Provide the (x, y) coordinate of the cell's center where the given text is located.  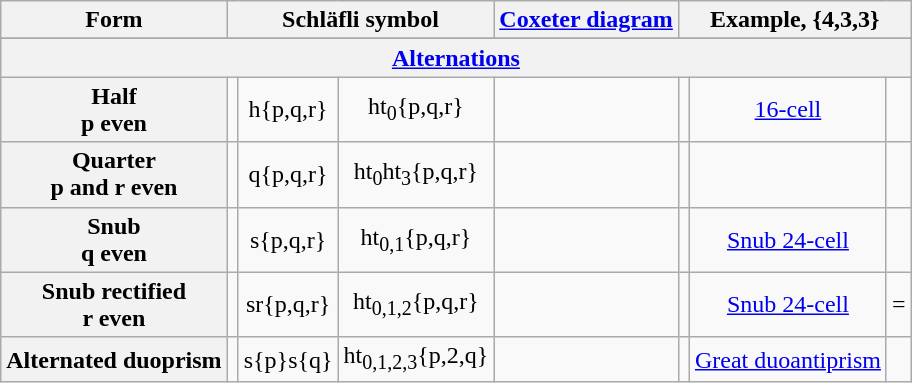
Snub rectifiedr even (114, 304)
q{p,q,r} (288, 174)
sr{p,q,r} (288, 304)
Quarterp and r even (114, 174)
ht0,1{p,q,r} (416, 240)
Example, {4,3,3} (794, 20)
= (898, 304)
Schläfli symbol (360, 20)
ht0,1,2,3{p,2,q} (416, 359)
ht0ht3{p,q,r} (416, 174)
s{p}s{q} (288, 359)
Halfp even (114, 110)
ht0,1,2{p,q,r} (416, 304)
16-cell (788, 110)
Great duoantiprism (788, 359)
ht0{p,q,r} (416, 110)
Coxeter diagram (586, 20)
Snubq even (114, 240)
h{p,q,r} (288, 110)
Alternated duoprism (114, 359)
Form (114, 20)
s{p,q,r} (288, 240)
Alternations (456, 58)
